Output the (x, y) coordinate of the center of the cell containing the given text.  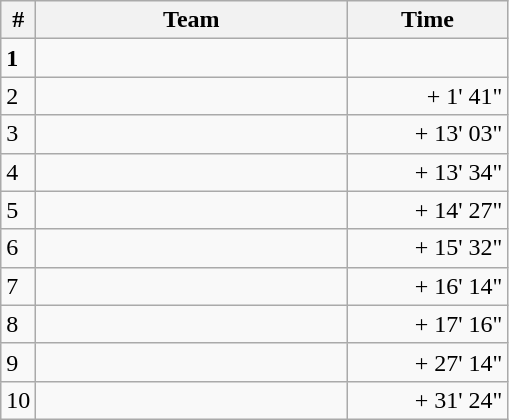
+ 15' 32" (428, 248)
8 (18, 324)
+ 16' 14" (428, 286)
+ 17' 16" (428, 324)
7 (18, 286)
Team (192, 20)
+ 27' 14" (428, 362)
+ 13' 03" (428, 134)
+ 14' 27" (428, 210)
3 (18, 134)
2 (18, 96)
4 (18, 172)
5 (18, 210)
# (18, 20)
10 (18, 400)
+ 31' 24" (428, 400)
+ 13' 34" (428, 172)
6 (18, 248)
+ 1' 41" (428, 96)
9 (18, 362)
Time (428, 20)
1 (18, 58)
